Pinpoint the cell where the given text exists, returning its [x, y] midpoint coordinate. 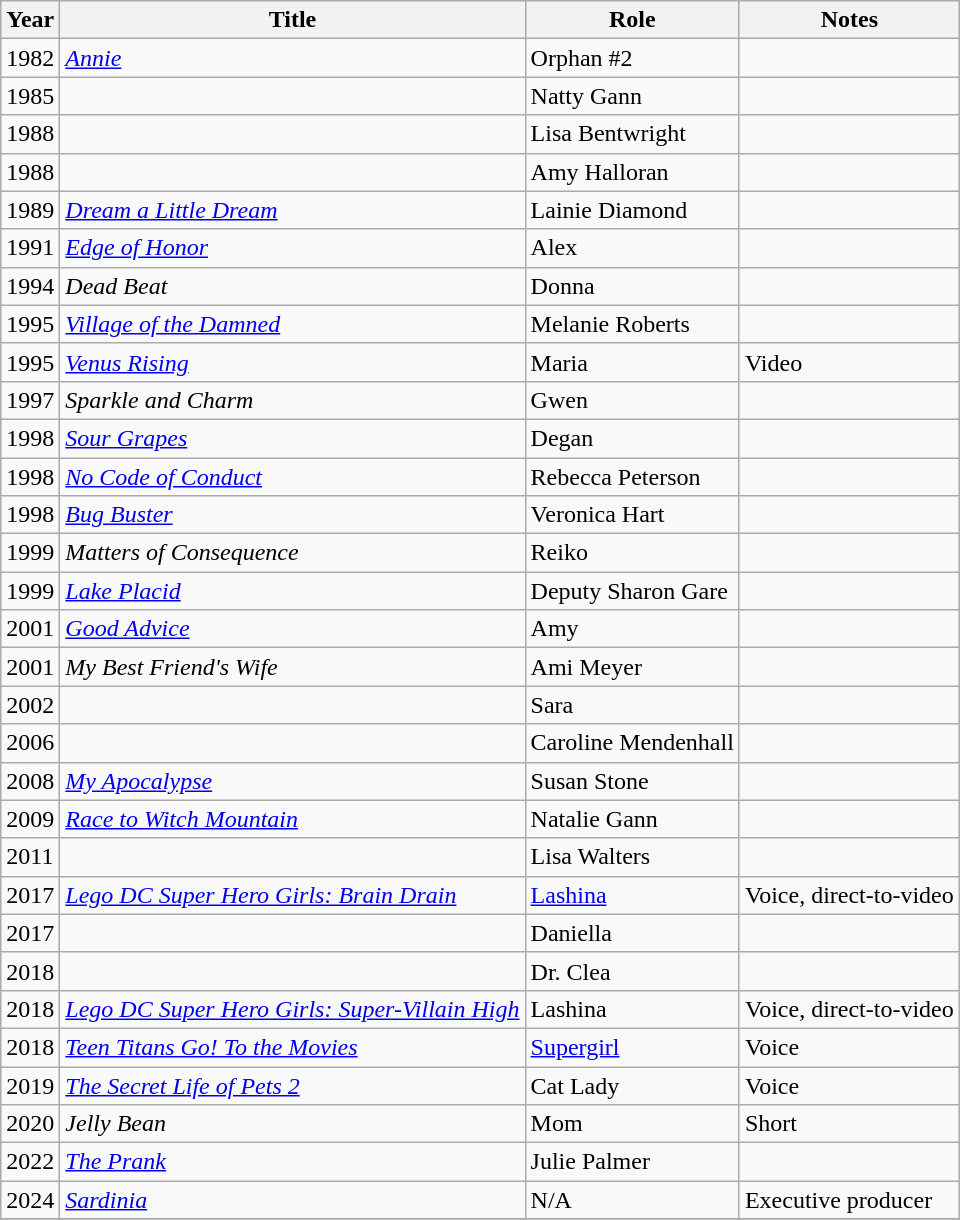
Village of the Damned [292, 324]
Gwen [632, 400]
No Code of Conduct [292, 477]
Jelly Bean [292, 1124]
Susan Stone [632, 781]
2019 [30, 1085]
1994 [30, 286]
Sour Grapes [292, 438]
My Apocalypse [292, 781]
Year [30, 20]
2011 [30, 857]
Veronica Hart [632, 515]
Race to Witch Mountain [292, 819]
Mom [632, 1124]
My Best Friend's Wife [292, 667]
Melanie Roberts [632, 324]
Amy Halloran [632, 172]
Video [849, 362]
N/A [632, 1200]
Supergirl [632, 1047]
Orphan #2 [632, 58]
The Prank [292, 1162]
Reiko [632, 553]
Annie [292, 58]
Executive producer [849, 1200]
Degan [632, 438]
Teen Titans Go! To the Movies [292, 1047]
Short [849, 1124]
2024 [30, 1200]
Lego DC Super Hero Girls: Super-Villain High [292, 1009]
Title [292, 20]
1997 [30, 400]
Natty Gann [632, 96]
Rebecca Peterson [632, 477]
Sardinia [292, 1200]
2009 [30, 819]
Venus Rising [292, 362]
Role [632, 20]
The Secret Life of Pets 2 [292, 1085]
Julie Palmer [632, 1162]
1985 [30, 96]
2006 [30, 743]
1982 [30, 58]
Cat Lady [632, 1085]
Lake Placid [292, 591]
Natalie Gann [632, 819]
Dead Beat [292, 286]
1991 [30, 248]
Lego DC Super Hero Girls: Brain Drain [292, 895]
Matters of Consequence [292, 553]
2022 [30, 1162]
Caroline Mendenhall [632, 743]
2020 [30, 1124]
Daniella [632, 933]
2002 [30, 705]
Donna [632, 286]
2008 [30, 781]
Lisa Bentwright [632, 134]
Alex [632, 248]
Dr. Clea [632, 971]
Good Advice [292, 629]
Sparkle and Charm [292, 400]
Ami Meyer [632, 667]
1989 [30, 210]
Amy [632, 629]
Edge of Honor [292, 248]
Lainie Diamond [632, 210]
Dream a Little Dream [292, 210]
Sara [632, 705]
Maria [632, 362]
Lisa Walters [632, 857]
Deputy Sharon Gare [632, 591]
Bug Buster [292, 515]
Notes [849, 20]
